Extract the [x, y] coordinate from the center of the cell holding the provided text.  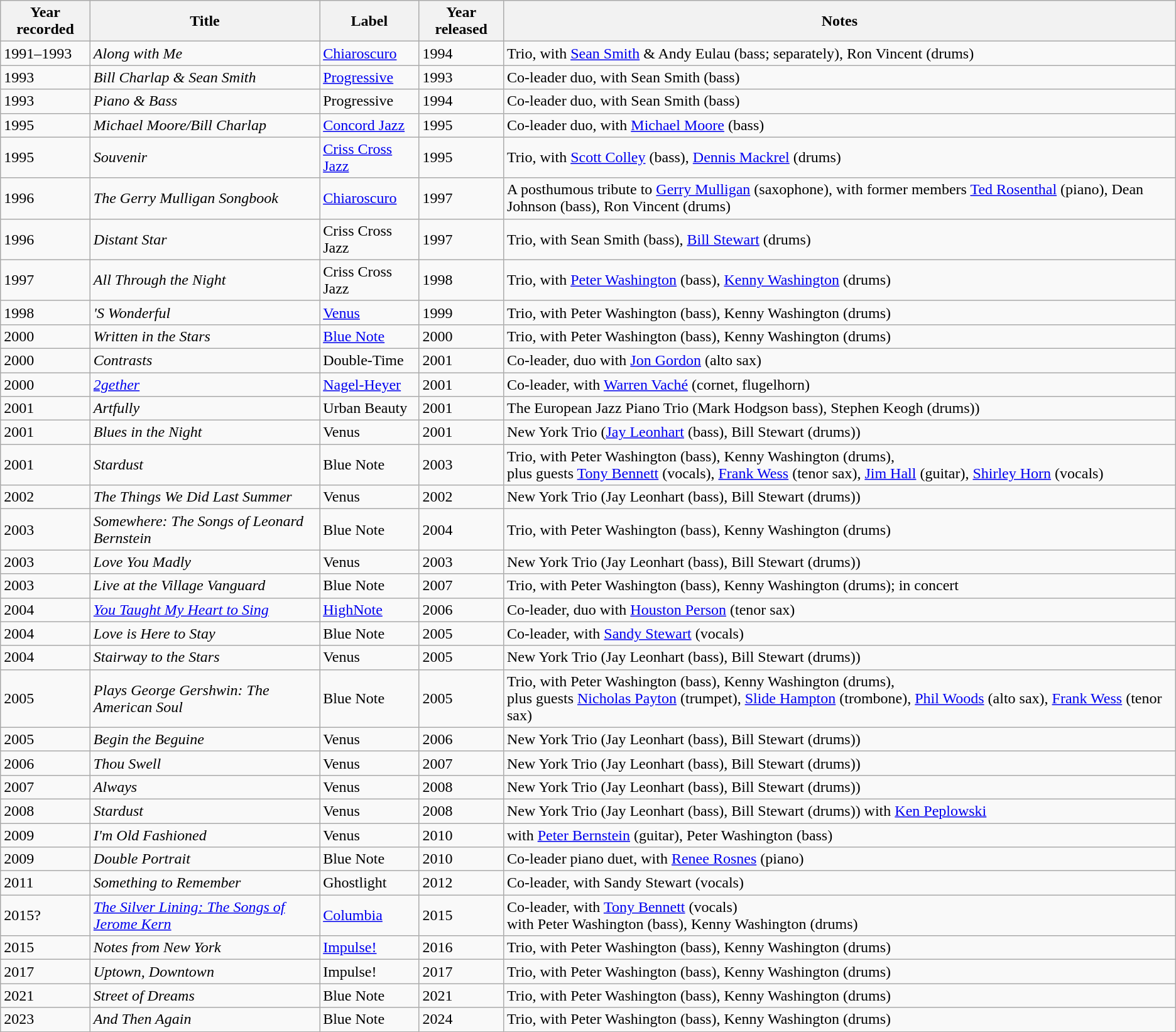
Trio, with Peter Washington (bass), Kenny Washington (drums); in concert [839, 586]
Co-leader, duo with Houston Person (tenor sax) [839, 610]
Concord Jazz [369, 125]
Written in the Stars [205, 336]
Title [205, 21]
Stairway to the Stars [205, 657]
2024 [461, 1019]
Co-leader piano duet, with Renee Rosnes (piano) [839, 859]
A posthumous tribute to Gerry Mulligan (saxophone), with former members Ted Rosenthal (piano), Dean Johnson (bass), Ron Vincent (drums) [839, 199]
Co-leader, duo with Jon Gordon (alto sax) [839, 360]
with Peter Bernstein (guitar), Peter Washington (bass) [839, 835]
All Through the Night [205, 280]
Notes [839, 21]
Label [369, 21]
Double Portrait [205, 859]
2023 [45, 1019]
Always [205, 787]
Begin the Beguine [205, 739]
Love You Madly [205, 562]
You Taught My Heart to Sing [205, 610]
Urban Beauty [369, 409]
Columbia [369, 915]
The European Jazz Piano Trio (Mark Hodgson bass), Stephen Keogh (drums)) [839, 409]
Piano & Bass [205, 101]
Distant Star [205, 239]
Souvenir [205, 157]
Co-leader, with Tony Bennett (vocals)with Peter Washington (bass), Kenny Washington (drums) [839, 915]
2015? [45, 915]
Bill Charlap & Sean Smith [205, 77]
Year released [461, 21]
Uptown, Downtown [205, 972]
Along with Me [205, 53]
Trio, with Scott Colley (bass), Dennis Mackrel (drums) [839, 157]
The Gerry Mulligan Songbook [205, 199]
Double-Time [369, 360]
2gether [205, 384]
'S Wonderful [205, 312]
Ghostlight [369, 883]
I'm Old Fashioned [205, 835]
Michael Moore/Bill Charlap [205, 125]
Love is Here to Stay [205, 634]
Thou Swell [205, 763]
2012 [461, 883]
Artfully [205, 409]
The Silver Lining: The Songs of Jerome Kern [205, 915]
Street of Dreams [205, 996]
Co-leader duo, with Michael Moore (bass) [839, 125]
HighNote [369, 610]
1999 [461, 312]
Nagel-Heyer [369, 384]
1991–1993 [45, 53]
Live at the Village Vanguard [205, 586]
And Then Again [205, 1019]
Trio, with Sean Smith (bass), Bill Stewart (drums) [839, 239]
Blues in the Night [205, 432]
Trio, with Sean Smith & Andy Eulau (bass; separately), Ron Vincent (drums) [839, 53]
Something to Remember [205, 883]
Plays George Gershwin: The American Soul [205, 698]
Year recorded [45, 21]
2011 [45, 883]
2016 [461, 948]
The Things We Did Last Summer [205, 497]
New York Trio (Jay Leonhart (bass), Bill Stewart (drums)) with Ken Peplowski [839, 811]
Somewhere: The Songs of Leonard Bernstein [205, 529]
Co-leader, with Warren Vaché (cornet, flugelhorn) [839, 384]
Notes from New York [205, 948]
Contrasts [205, 360]
